Find where the given text appears and provide that cell's center as [x, y] coordinate. 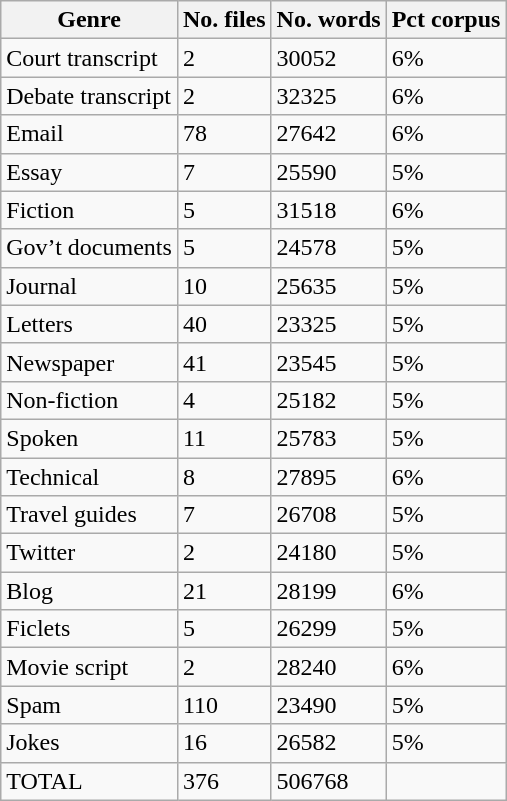
27642 [328, 134]
Travel guides [90, 515]
8 [224, 477]
Twitter [90, 553]
28240 [328, 667]
Fiction [90, 210]
No. words [328, 20]
Letters [90, 324]
Journal [90, 286]
Spoken [90, 438]
41 [224, 362]
27895 [328, 477]
16 [224, 743]
Genre [90, 20]
24180 [328, 553]
78 [224, 134]
Debate transcript [90, 96]
506768 [328, 781]
Spam [90, 705]
Technical [90, 477]
24578 [328, 248]
Gov’t documents [90, 248]
Email [90, 134]
Jokes [90, 743]
10 [224, 286]
Blog [90, 591]
23325 [328, 324]
4 [224, 400]
Newspaper [90, 362]
31518 [328, 210]
32325 [328, 96]
376 [224, 781]
26582 [328, 743]
25182 [328, 400]
Essay [90, 172]
40 [224, 324]
Court transcript [90, 58]
11 [224, 438]
28199 [328, 591]
No. files [224, 20]
26708 [328, 515]
26299 [328, 629]
Ficlets [90, 629]
110 [224, 705]
21 [224, 591]
Movie script [90, 667]
25783 [328, 438]
25590 [328, 172]
23490 [328, 705]
25635 [328, 286]
Non-fiction [90, 400]
Pct corpus [446, 20]
23545 [328, 362]
TOTAL [90, 781]
30052 [328, 58]
